Output the [X, Y] coordinate of the center of the cell containing the given text.  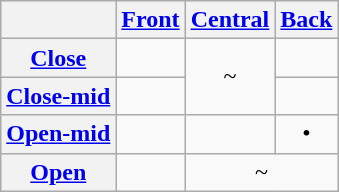
• [306, 134]
Central [230, 20]
Back [306, 20]
Close-mid [58, 96]
Front [150, 20]
Close [58, 58]
Open [58, 172]
Open-mid [58, 134]
